Locate the cell with the specified text and output its (x, y) center coordinate. 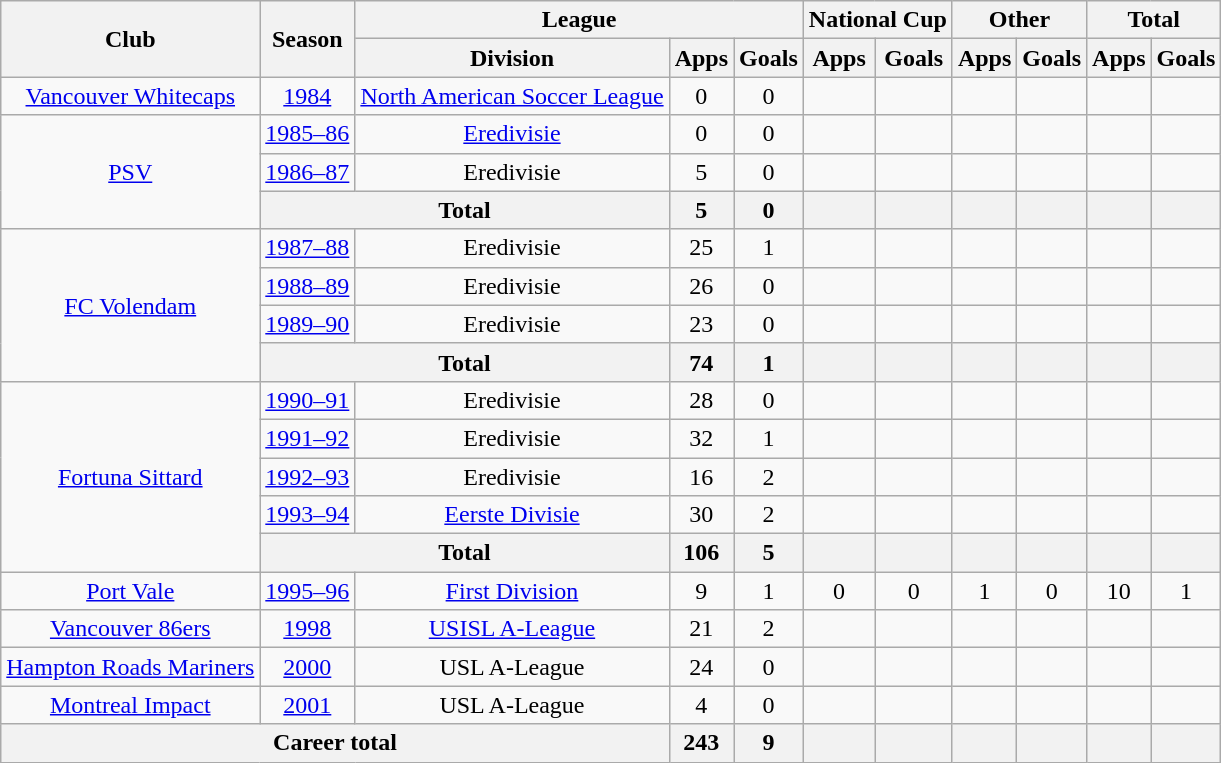
26 (701, 286)
Club (130, 39)
23 (701, 324)
21 (701, 629)
1990–91 (308, 400)
24 (701, 667)
League (579, 20)
74 (701, 362)
106 (701, 553)
1992–93 (308, 477)
Vancouver Whitecaps (130, 96)
30 (701, 515)
243 (701, 743)
Montreal Impact (130, 705)
25 (701, 248)
1984 (308, 96)
4 (701, 705)
Other (1019, 20)
2000 (308, 667)
Career total (335, 743)
Hampton Roads Mariners (130, 667)
Vancouver 86ers (130, 629)
1985–86 (308, 134)
Fortuna Sittard (130, 476)
Season (308, 39)
10 (1119, 591)
16 (701, 477)
2001 (308, 705)
1998 (308, 629)
1988–89 (308, 286)
1987–88 (308, 248)
1989–90 (308, 324)
Eerste Divisie (512, 515)
North American Soccer League (512, 96)
PSV (130, 172)
1995–96 (308, 591)
32 (701, 438)
First Division (512, 591)
28 (701, 400)
1986–87 (308, 172)
National Cup (878, 20)
Division (512, 58)
USISL A-League (512, 629)
1993–94 (308, 515)
FC Volendam (130, 305)
1991–92 (308, 438)
Port Vale (130, 591)
